Find where the given text appears and provide that cell's center as (x, y) coordinate. 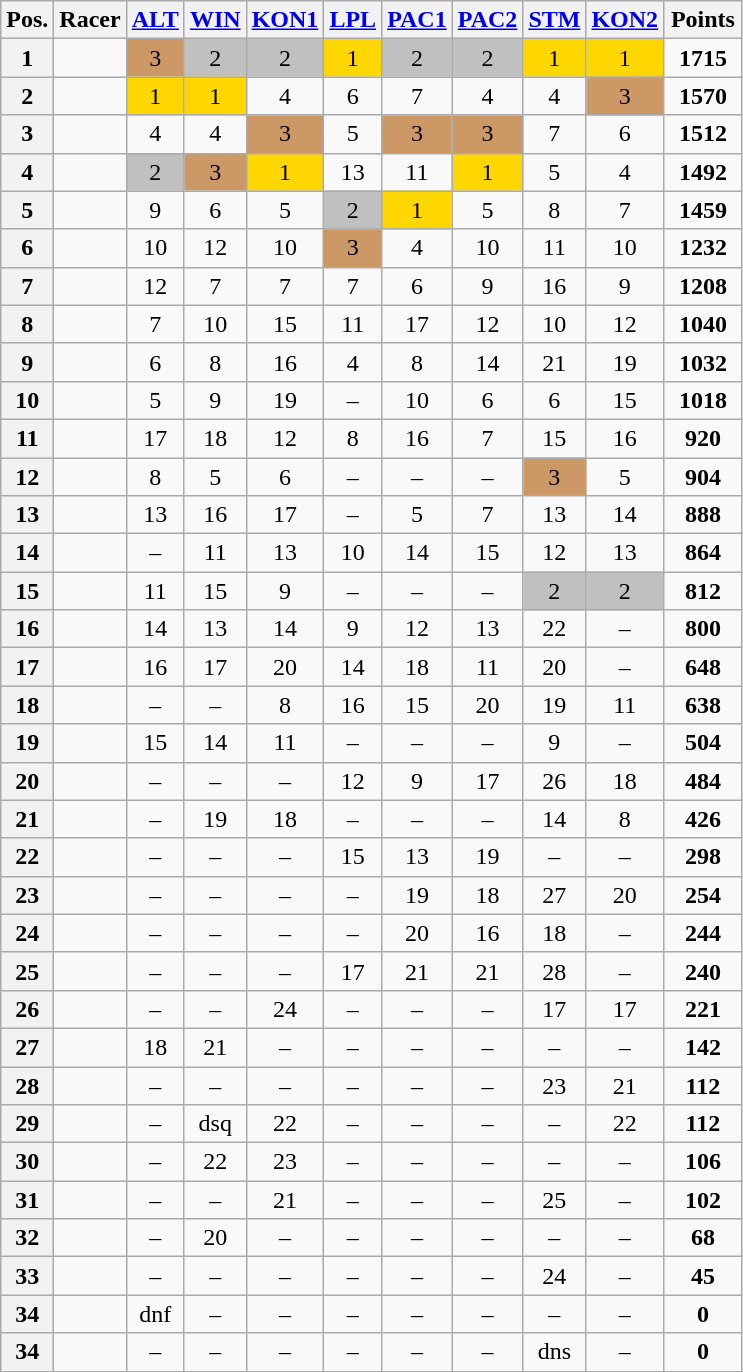
504 (704, 743)
254 (704, 895)
1032 (704, 362)
31 (28, 1200)
1512 (704, 134)
45 (704, 1276)
WIN (215, 20)
30 (28, 1162)
920 (704, 438)
1018 (704, 400)
106 (704, 1162)
1492 (704, 172)
1570 (704, 96)
KON1 (285, 20)
1232 (704, 248)
Points (704, 20)
dsq (215, 1124)
102 (704, 1200)
888 (704, 515)
1040 (704, 324)
484 (704, 781)
648 (704, 667)
1715 (704, 58)
ALT (155, 20)
904 (704, 477)
STM (554, 20)
1208 (704, 286)
298 (704, 857)
PAC1 (418, 20)
426 (704, 819)
dnf (155, 1314)
29 (28, 1124)
LPL (353, 20)
1459 (704, 210)
638 (704, 705)
240 (704, 971)
Racer (90, 20)
PAC2 (488, 20)
68 (704, 1238)
244 (704, 933)
812 (704, 591)
800 (704, 629)
864 (704, 553)
221 (704, 1009)
dns (554, 1352)
Pos. (28, 20)
142 (704, 1047)
33 (28, 1276)
KON2 (625, 20)
32 (28, 1238)
